Identify which cell holds the provided text, then report its (x, y) central coordinate. 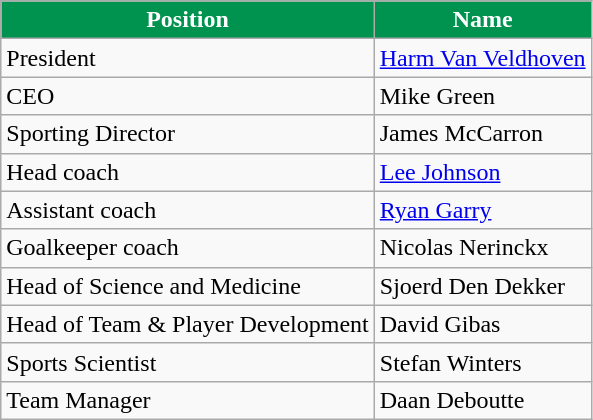
Assistant coach (188, 210)
Sports Scientist (188, 362)
Nicolas Nerinckx (482, 248)
Stefan Winters (482, 362)
Head of Team & Player Development (188, 324)
Mike Green (482, 96)
Sporting Director (188, 134)
Ryan Garry (482, 210)
Head coach (188, 172)
Team Manager (188, 400)
Head of Science and Medicine (188, 286)
Position (188, 20)
Harm Van Veldhoven (482, 58)
Daan Deboutte (482, 400)
President (188, 58)
Sjoerd Den Dekker (482, 286)
James McCarron (482, 134)
CEO (188, 96)
Lee Johnson (482, 172)
Name (482, 20)
Goalkeeper coach (188, 248)
David Gibas (482, 324)
